Return the (x, y) coordinate for the center point of the cell that contains the specified text.  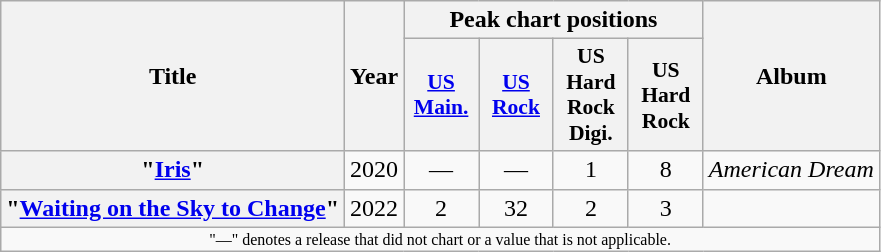
Title (173, 76)
8 (666, 170)
US Hard Rock (666, 95)
American Dream (791, 170)
32 (516, 208)
3 (666, 208)
"Iris" (173, 170)
"Waiting on the Sky to Change" (173, 208)
US Main. (442, 95)
Year (374, 76)
Peak chart positions (554, 20)
Album (791, 76)
2020 (374, 170)
"—" denotes a release that did not chart or a value that is not applicable. (440, 239)
US Rock (516, 95)
2022 (374, 208)
1 (590, 170)
US Hard Rock Digi. (590, 95)
